Determine the (X, Y) coordinate at the center of the cell enclosing the given text.  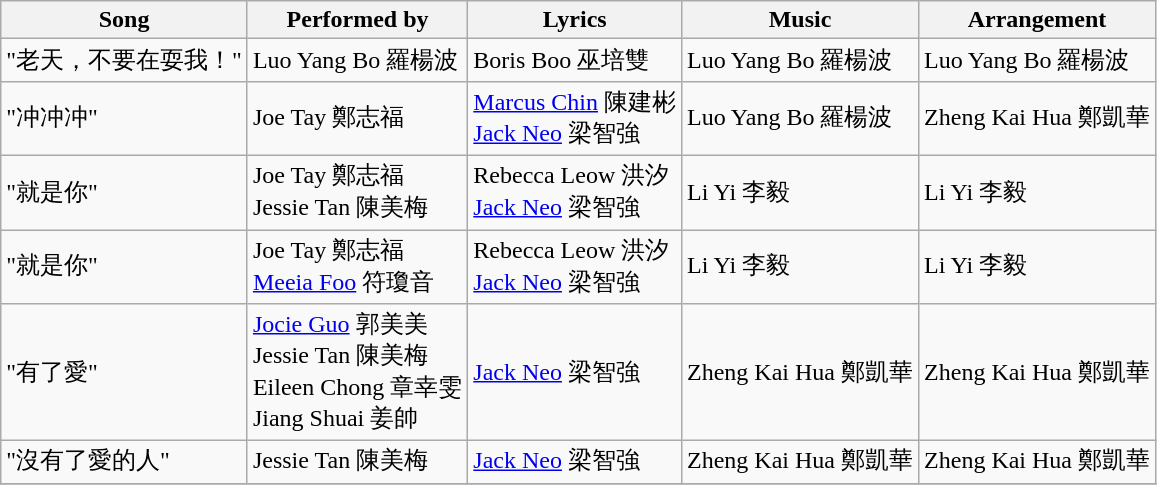
Song (124, 20)
Joe Tay 鄭志福 (357, 118)
"沒有了愛的人" (124, 462)
Music (800, 20)
Jessie Tan 陳美梅 (357, 462)
"有了愛" (124, 372)
Arrangement (1038, 20)
Lyrics (575, 20)
"冲冲冲" (124, 118)
"老天，不要在耍我！" (124, 60)
Performed by (357, 20)
Joe Tay 鄭志福 Meeia Foo 符瓊音 (357, 267)
Joe Tay 鄭志福 Jessie Tan 陳美梅 (357, 192)
Marcus Chin 陳建彬 Jack Neo 梁智強 (575, 118)
Boris Boo 巫培雙 (575, 60)
Jocie Guo 郭美美 Jessie Tan 陳美梅 Eileen Chong 章幸雯 Jiang Shuai 姜帥 (357, 372)
